Locate the cell with the specified text and output its [x, y] center coordinate. 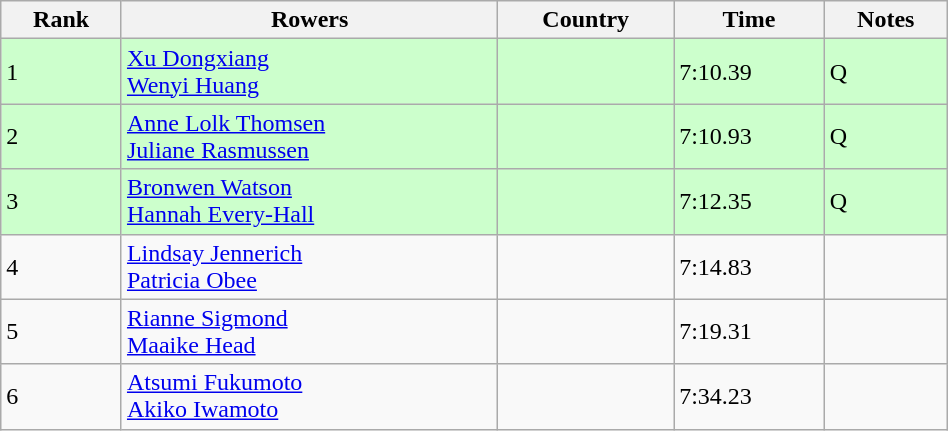
Bronwen WatsonHannah Every-Hall [309, 202]
Atsumi FukumotoAkiko Iwamoto [309, 396]
7:12.35 [750, 202]
5 [62, 332]
Anne Lolk ThomsenJuliane Rasmussen [309, 136]
Time [750, 20]
Xu DongxiangWenyi Huang [309, 72]
7:10.93 [750, 136]
7:34.23 [750, 396]
2 [62, 136]
4 [62, 266]
Rank [62, 20]
Rowers [309, 20]
7:19.31 [750, 332]
Lindsay JennerichPatricia Obee [309, 266]
7:14.83 [750, 266]
3 [62, 202]
Country [586, 20]
6 [62, 396]
1 [62, 72]
Notes [886, 20]
Rianne SigmondMaaike Head [309, 332]
7:10.39 [750, 72]
